Return the [x, y] coordinate for the center point of the cell that contains the specified text.  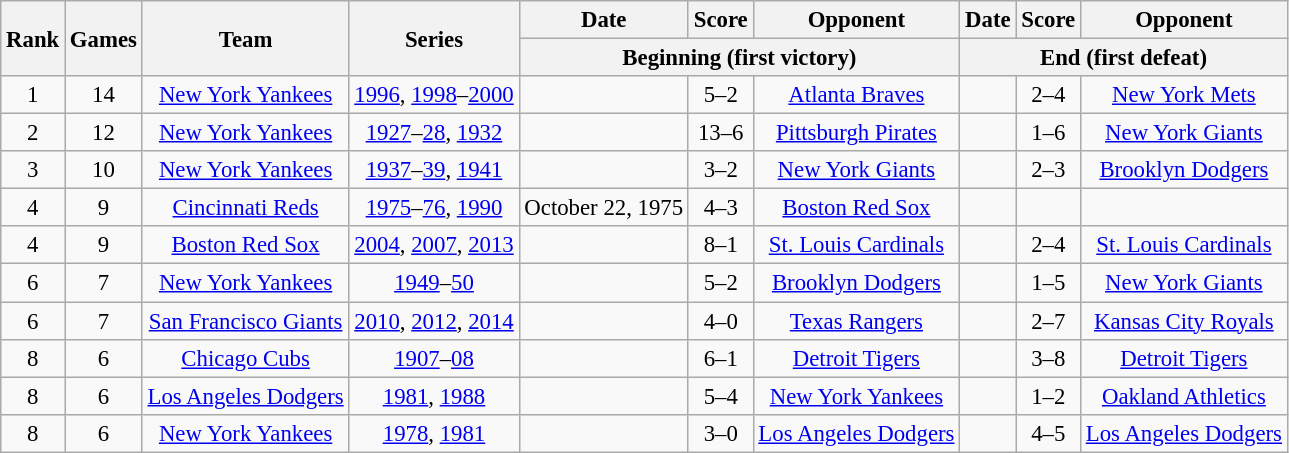
1978, 1981 [434, 433]
1–6 [1048, 133]
1975–76, 1990 [434, 208]
Beginning (first victory) [740, 58]
Kansas City Royals [1184, 321]
4–3 [720, 208]
2010, 2012, 2014 [434, 321]
1 [33, 95]
2–3 [1048, 170]
3–2 [720, 170]
1–5 [1048, 283]
October 22, 1975 [604, 208]
13–6 [720, 133]
1981, 1988 [434, 396]
Rank [33, 38]
1937–39, 1941 [434, 170]
New York Mets [1184, 95]
14 [104, 95]
Games [104, 38]
3–0 [720, 433]
1996, 1998–2000 [434, 95]
Chicago Cubs [246, 358]
End (first defeat) [1124, 58]
Team [246, 38]
6–1 [720, 358]
1–2 [1048, 396]
2–7 [1048, 321]
10 [104, 170]
4–0 [720, 321]
Oakland Athletics [1184, 396]
Cincinnati Reds [246, 208]
Texas Rangers [856, 321]
3 [33, 170]
12 [104, 133]
1907–08 [434, 358]
Series [434, 38]
Atlanta Braves [856, 95]
5–4 [720, 396]
1927–28, 1932 [434, 133]
Pittsburgh Pirates [856, 133]
2004, 2007, 2013 [434, 245]
8–1 [720, 245]
4–5 [1048, 433]
3–8 [1048, 358]
2 [33, 133]
San Francisco Giants [246, 321]
1949–50 [434, 283]
